Determine the (X, Y) coordinate at the center of the cell enclosing the given text.  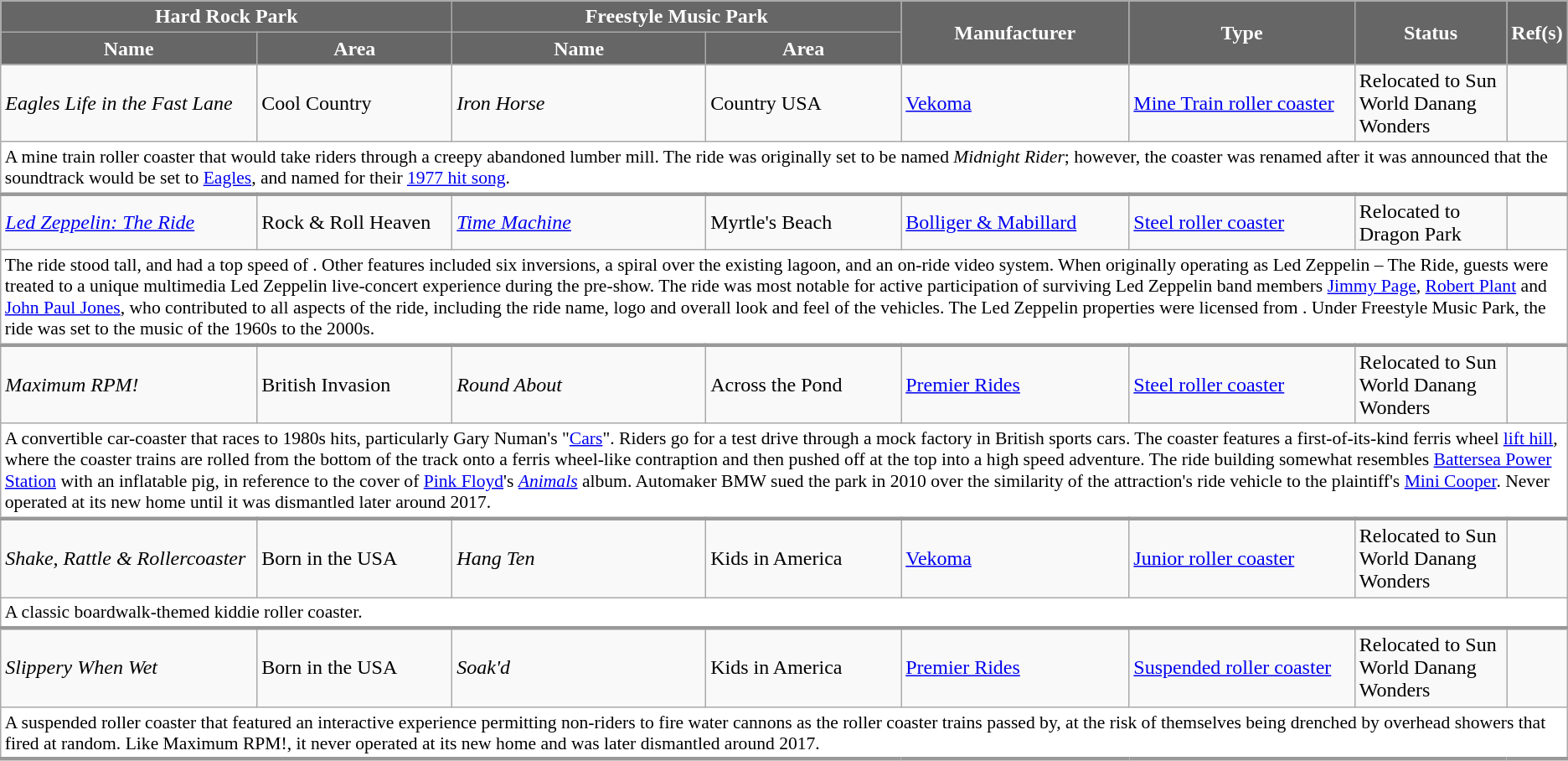
Country USA (804, 103)
Maximum RPM! (129, 385)
Round About (580, 385)
Rock & Roll Heaven (355, 223)
Myrtle's Beach (804, 223)
Hang Ten (580, 558)
British Invasion (355, 385)
Slippery When Wet (129, 668)
Junior roller coaster (1241, 558)
Shake, Rattle & Rollercoaster (129, 558)
Relocated to Dragon Park (1431, 223)
Time Machine (580, 223)
Hard Rock Park (226, 17)
Suspended roller coaster (1241, 668)
Type (1241, 33)
Status (1431, 33)
Soak'd (580, 668)
Mine Train roller coaster (1241, 103)
Led Zeppelin: The Ride (129, 223)
Bolliger & Mabillard (1015, 223)
Across the Pond (804, 385)
Ref(s) (1537, 33)
Manufacturer (1015, 33)
Iron Horse (580, 103)
Cool Country (355, 103)
Eagles Life in the Fast Lane (129, 103)
Freestyle Music Park (677, 17)
A classic boardwalk-themed kiddie roller coaster. (784, 612)
